From the cell containing the given text, extract its center point as [x, y] coordinate. 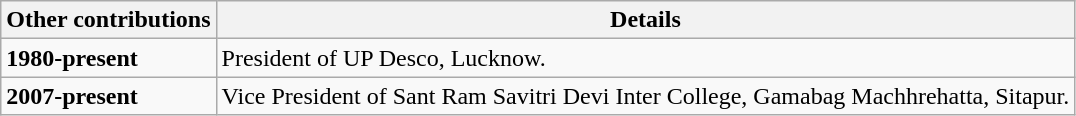
Other contributions [108, 20]
President of UP Desco, Lucknow. [646, 58]
Details [646, 20]
2007-present [108, 96]
Vice President of Sant Ram Savitri Devi Inter College, Gamabag Machhrehatta, Sitapur. [646, 96]
1980-present [108, 58]
